Return the (X, Y) coordinate for the center point of the cell that contains the specified text.  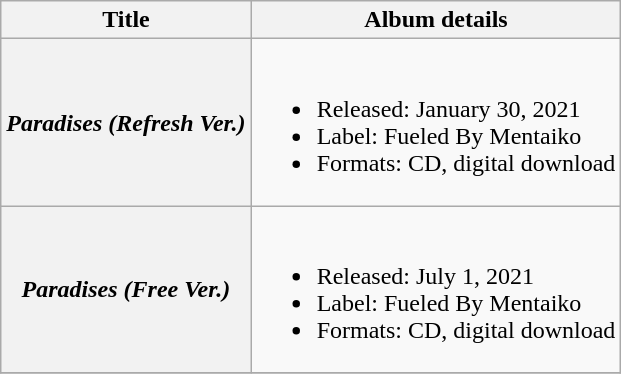
Released: July 1, 2021Label: Fueled By MentaikoFormats: CD, digital download (436, 290)
Album details (436, 20)
Paradises (Free Ver.) (126, 290)
Paradises (Refresh Ver.) (126, 122)
Released: January 30, 2021Label: Fueled By MentaikoFormats: CD, digital download (436, 122)
Title (126, 20)
